Provide the (X, Y) coordinate of the cell's center where the given text is located.  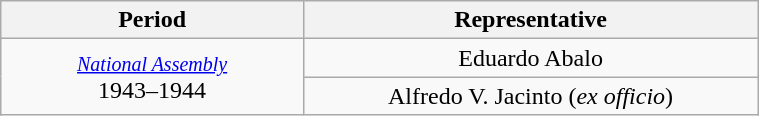
Period (152, 20)
Representative (530, 20)
National Assembly1943–1944 (152, 77)
Alfredo V. Jacinto (ex officio) (530, 96)
Eduardo Abalo (530, 58)
